Return the (X, Y) coordinate for the center point of the cell that contains the specified text.  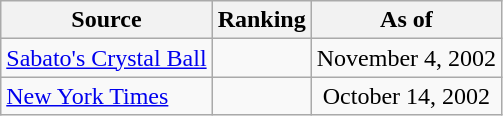
Source (106, 20)
Sabato's Crystal Ball (106, 58)
New York Times (106, 96)
As of (406, 20)
November 4, 2002 (406, 58)
Ranking (262, 20)
October 14, 2002 (406, 96)
